Extract the (x, y) coordinate from the center of the cell holding the provided text.  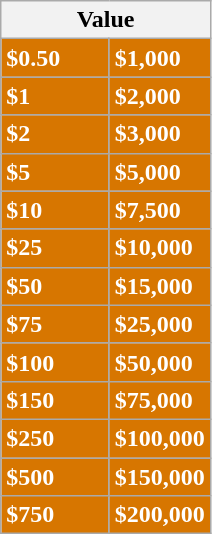
$2 (56, 134)
Value (106, 20)
$75 (56, 324)
$10 (56, 210)
$200,000 (160, 515)
$150,000 (160, 477)
$10,000 (160, 248)
$25 (56, 248)
$750 (56, 515)
$100 (56, 362)
$100,000 (160, 438)
$5 (56, 172)
$3,000 (160, 134)
$75,000 (160, 400)
$2,000 (160, 96)
$50 (56, 286)
$5,000 (160, 172)
$0.50 (56, 58)
$500 (56, 477)
$150 (56, 400)
$1 (56, 96)
$25,000 (160, 324)
$1,000 (160, 58)
$15,000 (160, 286)
$7,500 (160, 210)
$250 (56, 438)
$50,000 (160, 362)
